Find where the given text appears and provide that cell's center as [x, y] coordinate. 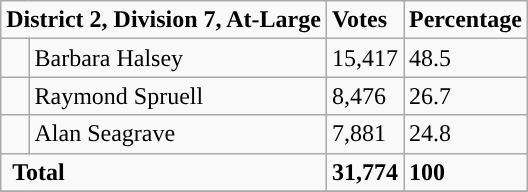
Raymond Spruell [178, 96]
31,774 [364, 172]
Percentage [466, 20]
100 [466, 172]
Barbara Halsey [178, 58]
Votes [364, 20]
Alan Seagrave [178, 134]
15,417 [364, 58]
48.5 [466, 58]
26.7 [466, 96]
7,881 [364, 134]
Total [164, 172]
24.8 [466, 134]
8,476 [364, 96]
District 2, Division 7, At-Large [164, 20]
